Detect which cell encompasses the target text, then output its [X, Y] center coordinate. 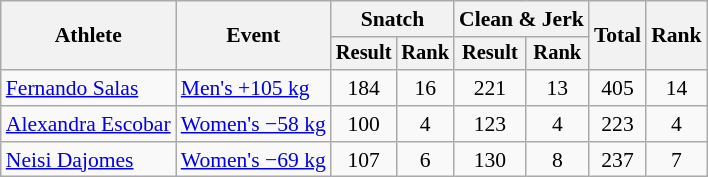
Event [254, 36]
13 [558, 88]
Women's −58 kg [254, 124]
Athlete [88, 36]
405 [618, 88]
100 [364, 124]
Alexandra Escobar [88, 124]
Men's +105 kg [254, 88]
221 [490, 88]
Clean & Jerk [522, 19]
223 [618, 124]
14 [676, 88]
123 [490, 124]
Fernando Salas [88, 88]
Snatch [392, 19]
16 [425, 88]
Total [618, 36]
184 [364, 88]
